Provide the [x, y] coordinate of the cell's center where the given text is located.  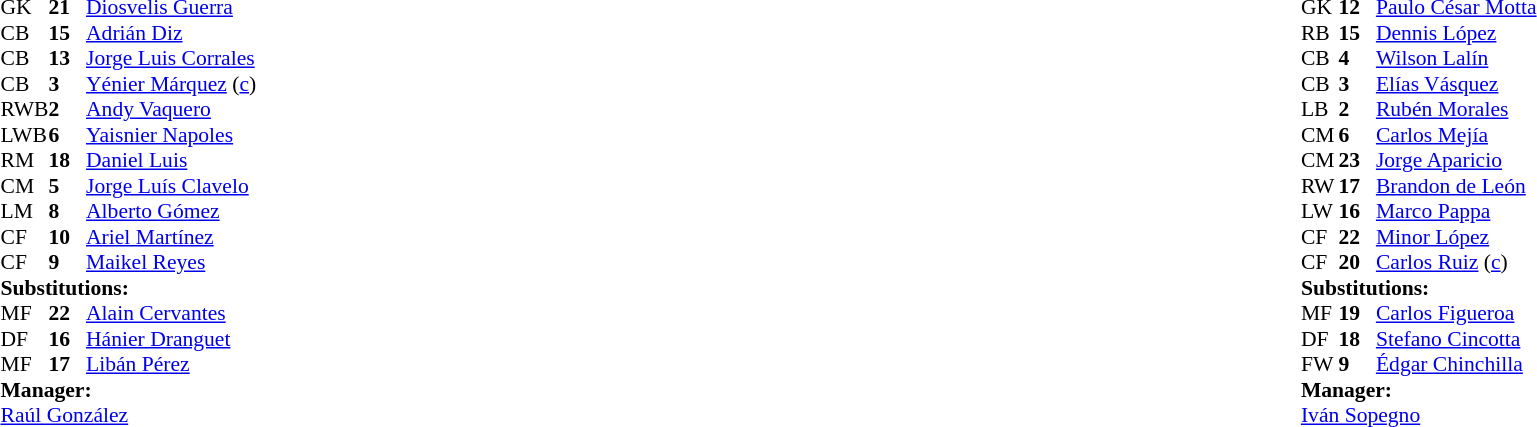
Carlos Mejía [1456, 135]
Édgar Chinchilla [1456, 365]
Hánier Dranguet [171, 339]
4 [1357, 59]
RWB [24, 109]
Andy Vaquero [171, 109]
Adrián Diz [171, 33]
Maikel Reyes [171, 263]
RM [24, 161]
Carlos Ruiz (c) [1456, 263]
LM [24, 211]
Dennis López [1456, 33]
Yénier Márquez (c) [171, 84]
Jorge Aparicio [1456, 161]
Alain Cervantes [171, 313]
Minor López [1456, 237]
23 [1357, 161]
13 [67, 59]
Marco Pappa [1456, 211]
20 [1357, 263]
10 [67, 237]
LWB [24, 135]
Jorge Luís Clavelo [171, 186]
Yaisnier Napoles [171, 135]
Libán Pérez [171, 365]
Wilson Lalín [1456, 59]
Brandon de León [1456, 186]
FW [1320, 365]
LB [1320, 109]
Carlos Figueroa [1456, 313]
RW [1320, 186]
Stefano Cincotta [1456, 339]
Jorge Luis Corrales [171, 59]
Ariel Martínez [171, 237]
5 [67, 186]
8 [67, 211]
Rubén Morales [1456, 109]
Elías Vásquez [1456, 84]
RB [1320, 33]
19 [1357, 313]
Daniel Luis [171, 161]
LW [1320, 211]
Alberto Gómez [171, 211]
